Identify which cell holds the provided text, then report its (x, y) central coordinate. 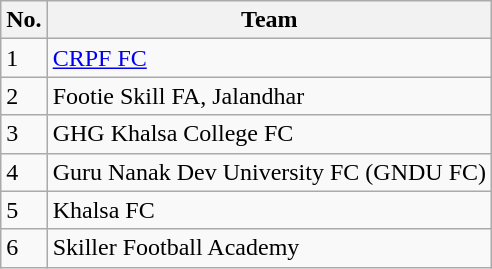
3 (24, 134)
Guru Nanak Dev University FC (GNDU FC) (269, 172)
2 (24, 96)
6 (24, 248)
GHG Khalsa College FC (269, 134)
1 (24, 58)
Khalsa FC (269, 210)
No. (24, 20)
Team (269, 20)
5 (24, 210)
4 (24, 172)
Footie Skill FA, Jalandhar (269, 96)
Skiller Football Academy (269, 248)
CRPF FC (269, 58)
